Extract the (X, Y) coordinate from the center of the cell holding the provided text.  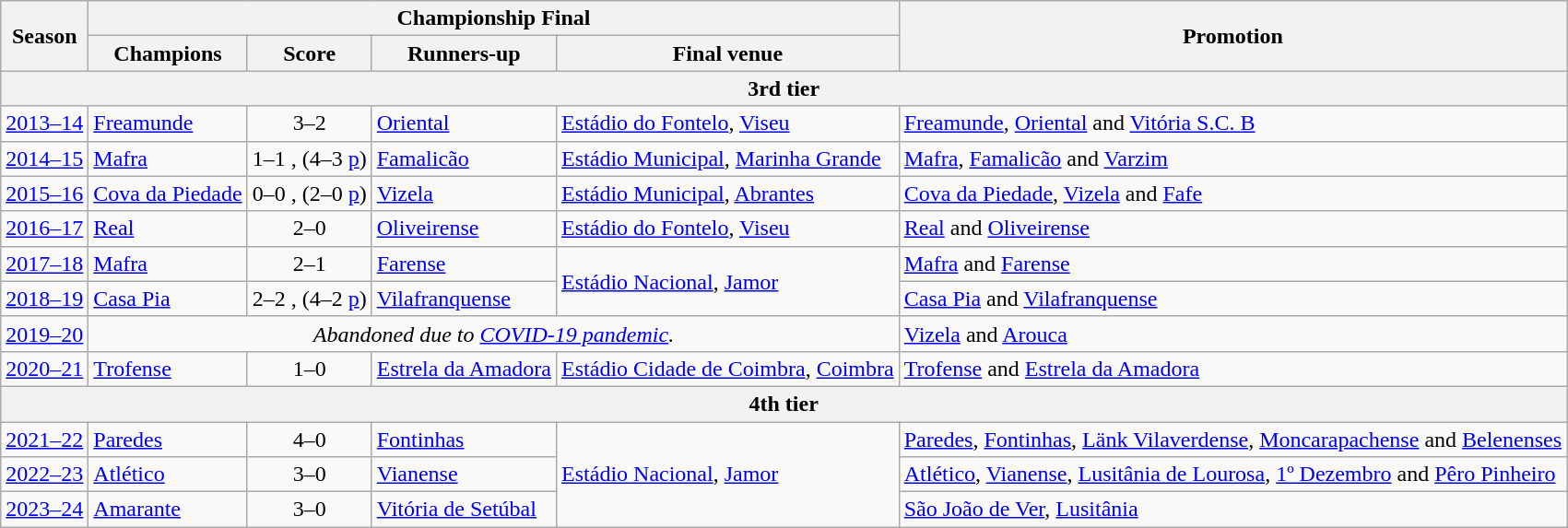
2021–22 (44, 440)
Trofense and Estrela da Amadora (1232, 369)
Vilafranquense (464, 299)
0–0 , (2–0 p) (310, 194)
Promotion (1232, 36)
Final venue (728, 53)
2023–24 (44, 510)
1–0 (310, 369)
Paredes (168, 440)
Casa Pia and Vilafranquense (1232, 299)
Mafra, Famalicão and Varzim (1232, 158)
2022–23 (44, 475)
2–0 (310, 229)
Estádio Municipal, Marinha Grande (728, 158)
Oriental (464, 123)
3rd tier (784, 88)
Estádio Municipal, Abrantes (728, 194)
Vianense (464, 475)
Famalicão (464, 158)
2016–17 (44, 229)
Season (44, 36)
Atlético (168, 475)
Mafra and Farense (1232, 264)
Real (168, 229)
Vizela and Arouca (1232, 334)
Abandoned due to COVID-19 pandemic. (494, 334)
2–1 (310, 264)
Freamunde, Oriental and Vitória S.C. B (1232, 123)
Cova da Piedade, Vizela and Fafe (1232, 194)
Paredes, Fontinhas, Länk Vilaverdense, Moncarapachense and Belenenses (1232, 440)
Runners-up (464, 53)
2018–19 (44, 299)
Vizela (464, 194)
2015–16 (44, 194)
Championship Final (494, 18)
Vitória de Setúbal (464, 510)
2017–18 (44, 264)
São João de Ver, Lusitânia (1232, 510)
2–2 , (4–2 p) (310, 299)
Trofense (168, 369)
Casa Pia (168, 299)
Real and Oliveirense (1232, 229)
1–1 , (4–3 p) (310, 158)
2013–14 (44, 123)
3–2 (310, 123)
Champions (168, 53)
Farense (464, 264)
2020–21 (44, 369)
4–0 (310, 440)
2019–20 (44, 334)
Fontinhas (464, 440)
Cova da Piedade (168, 194)
Score (310, 53)
Estrela da Amadora (464, 369)
Oliveirense (464, 229)
Atlético, Vianense, Lusitânia de Lourosa, 1º Dezembro and Pêro Pinheiro (1232, 475)
2014–15 (44, 158)
Freamunde (168, 123)
4th tier (784, 404)
Estádio Cidade de Coimbra, Coimbra (728, 369)
Amarante (168, 510)
